Determine the [X, Y] coordinate at the center of the cell enclosing the given text.  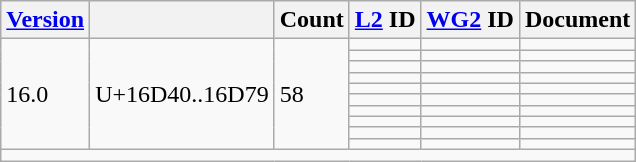
U+16D40..16D79 [182, 94]
Document [577, 20]
Count [312, 20]
58 [312, 94]
L2 ID [385, 20]
WG2 ID [470, 20]
Version [46, 20]
16.0 [46, 94]
